Scan for the cell matching the given text and deliver its (X, Y) coordinate at center. 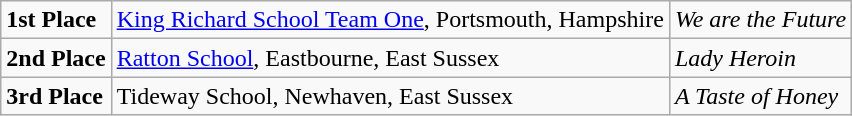
2nd Place (56, 58)
Ratton School, Eastbourne, East Sussex (390, 58)
1st Place (56, 20)
We are the Future (760, 20)
King Richard School Team One, Portsmouth, Hampshire (390, 20)
Lady Heroin (760, 58)
A Taste of Honey (760, 96)
Tideway School, Newhaven, East Sussex (390, 96)
3rd Place (56, 96)
